Find where the given text appears and provide that cell's center as [X, Y] coordinate. 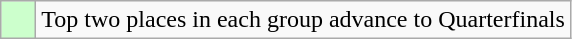
Top two places in each group advance to Quarterfinals [304, 20]
